Determine the [x, y] coordinate at the center of the cell enclosing the given text.  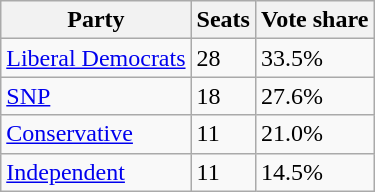
Liberal Democrats [96, 58]
Conservative [96, 134]
Party [96, 20]
21.0% [314, 134]
28 [223, 58]
SNP [96, 96]
27.6% [314, 96]
18 [223, 96]
Independent [96, 172]
14.5% [314, 172]
Vote share [314, 20]
33.5% [314, 58]
Seats [223, 20]
